From the cell containing the given text, extract its center point as (X, Y) coordinate. 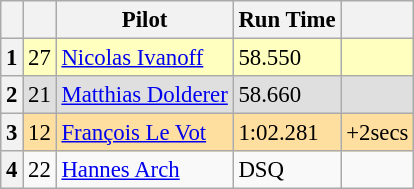
2 (12, 95)
1:02.281 (287, 133)
Hannes Arch (144, 170)
12 (40, 133)
Nicolas Ivanoff (144, 58)
21 (40, 95)
3 (12, 133)
27 (40, 58)
58.660 (287, 95)
22 (40, 170)
+2secs (378, 133)
58.550 (287, 58)
Run Time (287, 20)
François Le Vot (144, 133)
1 (12, 58)
DSQ (287, 170)
4 (12, 170)
Matthias Dolderer (144, 95)
Pilot (144, 20)
